For the text-containing cell, return its midpoint in [X, Y] coordinate format. 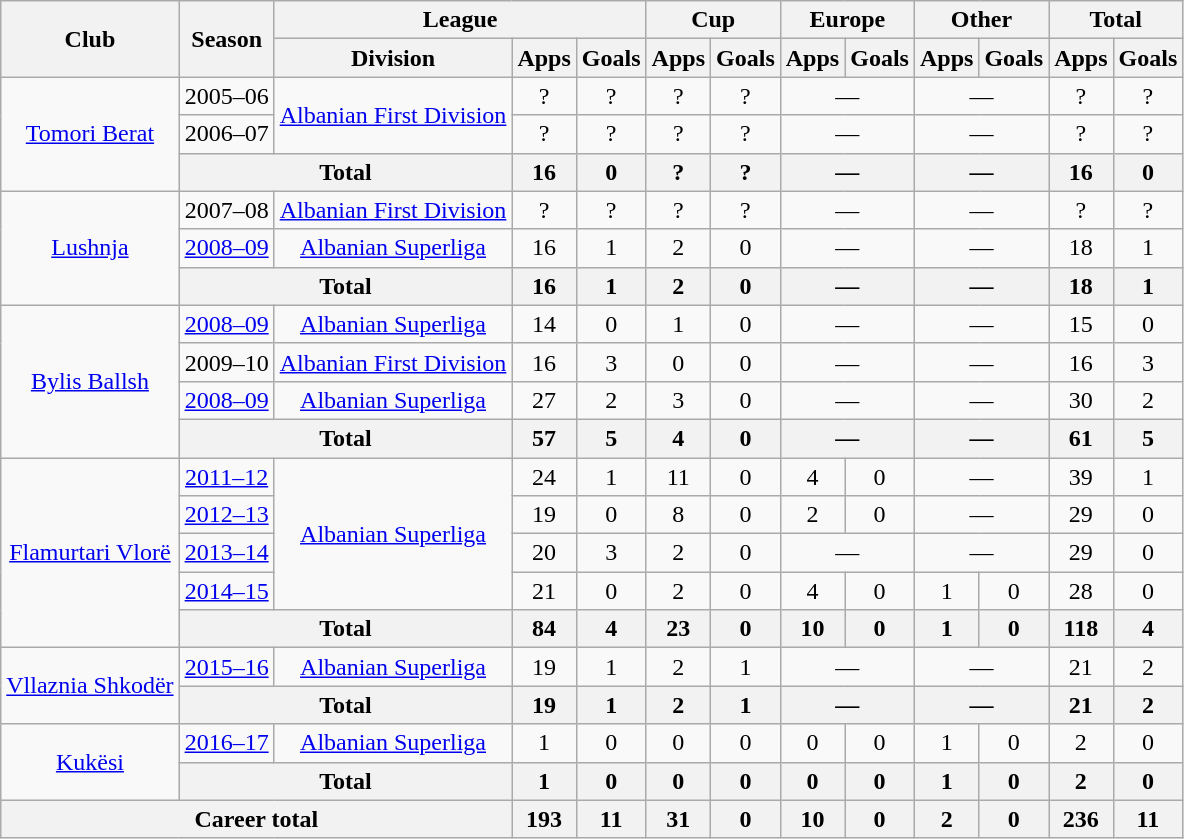
31 [678, 819]
Lushnja [90, 248]
2009–10 [226, 362]
Kukësi [90, 762]
Vllaznia Shkodër [90, 686]
84 [544, 629]
27 [544, 400]
2016–17 [226, 743]
Bylis Ballsh [90, 381]
2005–06 [226, 96]
2006–07 [226, 134]
23 [678, 629]
28 [1081, 591]
8 [678, 515]
Club [90, 39]
2007–08 [226, 210]
Cup [713, 20]
39 [1081, 477]
2012–13 [226, 515]
Division [393, 58]
193 [544, 819]
30 [1081, 400]
League [460, 20]
Flamurtari Vlorë [90, 553]
Tomori Berat [90, 134]
236 [1081, 819]
Other [981, 20]
118 [1081, 629]
2014–15 [226, 591]
Season [226, 39]
15 [1081, 324]
20 [544, 553]
2015–16 [226, 667]
Europe [847, 20]
2011–12 [226, 477]
61 [1081, 438]
57 [544, 438]
Career total [256, 819]
24 [544, 477]
2013–14 [226, 553]
14 [544, 324]
